Return [X, Y] of the center of cell containing provided text 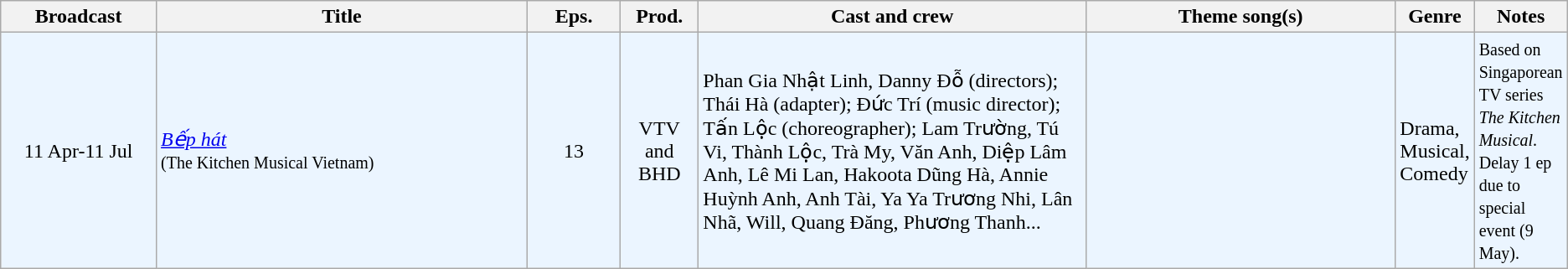
VTVandBHD [660, 151]
11 Apr-11 Jul [79, 151]
Prod. [660, 17]
13 [573, 151]
Eps. [573, 17]
Theme song(s) [1241, 17]
Broadcast [79, 17]
Bếp hát (The Kitchen Musical Vietnam) [342, 151]
Genre [1435, 17]
Cast and crew [893, 17]
Drama, Musical, Comedy [1435, 151]
Based on Singaporean TV series The Kitchen Musical.Delay 1 ep due to special event (9 May). [1521, 151]
Notes [1521, 17]
Title [342, 17]
